Return [X, Y] of the center of cell containing provided text 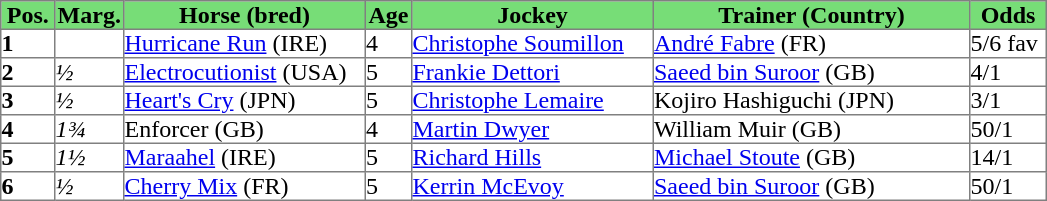
3 [28, 100]
14/1 [1008, 157]
Michael Stoute (GB) [811, 157]
Heart's Cry (JPN) [245, 100]
Martin Dwyer [533, 129]
Kojiro Hashiguchi (JPN) [811, 100]
1¾ [90, 129]
1½ [90, 157]
Richard Hills [533, 157]
Cherry Mix (FR) [245, 186]
3/1 [1008, 100]
Odds [1008, 15]
5/6 fav [1008, 43]
Trainer (Country) [811, 15]
Christophe Lemaire [533, 100]
6 [28, 186]
Marg. [90, 15]
André Fabre (FR) [811, 43]
Pos. [28, 15]
Horse (bred) [245, 15]
Electrocutionist (USA) [245, 72]
2 [28, 72]
Hurricane Run (IRE) [245, 43]
Jockey [533, 15]
Enforcer (GB) [245, 129]
1 [28, 43]
Kerrin McEvoy [533, 186]
Frankie Dettori [533, 72]
William Muir (GB) [811, 129]
Age [388, 15]
Christophe Soumillon [533, 43]
4/1 [1008, 72]
Maraahel (IRE) [245, 157]
